Find where the given text appears and provide that cell's center as (x, y) coordinate. 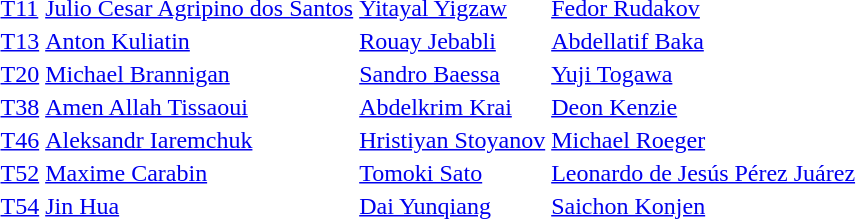
Tomoki Sato (452, 173)
Abdelkrim Krai (452, 107)
Michael Brannigan (200, 74)
Amen Allah Tissaoui (200, 107)
Hristiyan Stoyanov (452, 140)
Maxime Carabin (200, 173)
Aleksandr Iaremchuk (200, 140)
Anton Kuliatin (200, 41)
Sandro Baessa (452, 74)
Rouay Jebabli (452, 41)
